Find where the given text appears and provide that cell's center as (x, y) coordinate. 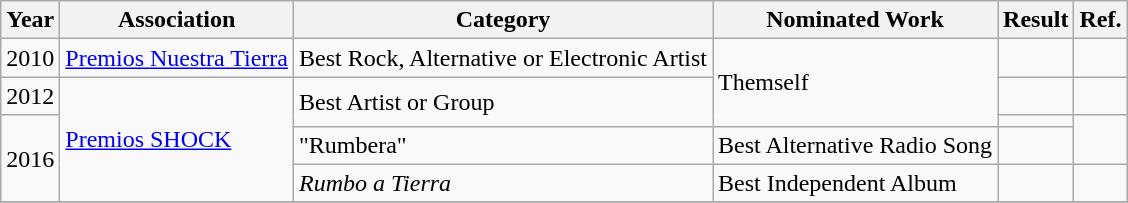
"Rumbera" (504, 145)
2010 (30, 58)
Best Artist or Group (504, 102)
Category (504, 20)
Rumbo a Tierra (504, 183)
Ref. (1100, 20)
Year (30, 20)
Themself (854, 82)
Best Alternative Radio Song (854, 145)
Nominated Work (854, 20)
Premios Nuestra Tierra (177, 58)
Best Rock, Alternative or Electronic Artist (504, 58)
2016 (30, 158)
Best Independent Album (854, 183)
Association (177, 20)
Result (1036, 20)
2012 (30, 96)
Premios SHOCK (177, 140)
